Output the [X, Y] coordinate of the center of the cell containing the given text.  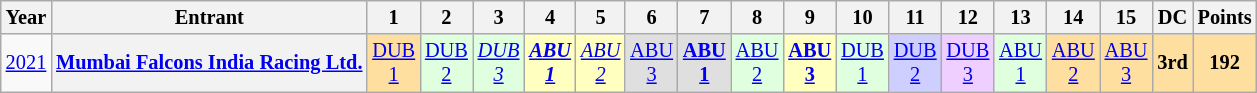
Mumbai Falcons India Racing Ltd. [209, 63]
8 [758, 17]
4 [550, 17]
192 [1225, 63]
2 [446, 17]
2021 [26, 63]
1 [394, 17]
Entrant [209, 17]
13 [1020, 17]
3rd [1172, 63]
7 [704, 17]
Year [26, 17]
Points [1225, 17]
15 [1126, 17]
11 [916, 17]
12 [968, 17]
9 [810, 17]
10 [862, 17]
5 [600, 17]
6 [652, 17]
14 [1074, 17]
3 [499, 17]
DC [1172, 17]
